Detect which cell encompasses the target text, then output its (X, Y) center coordinate. 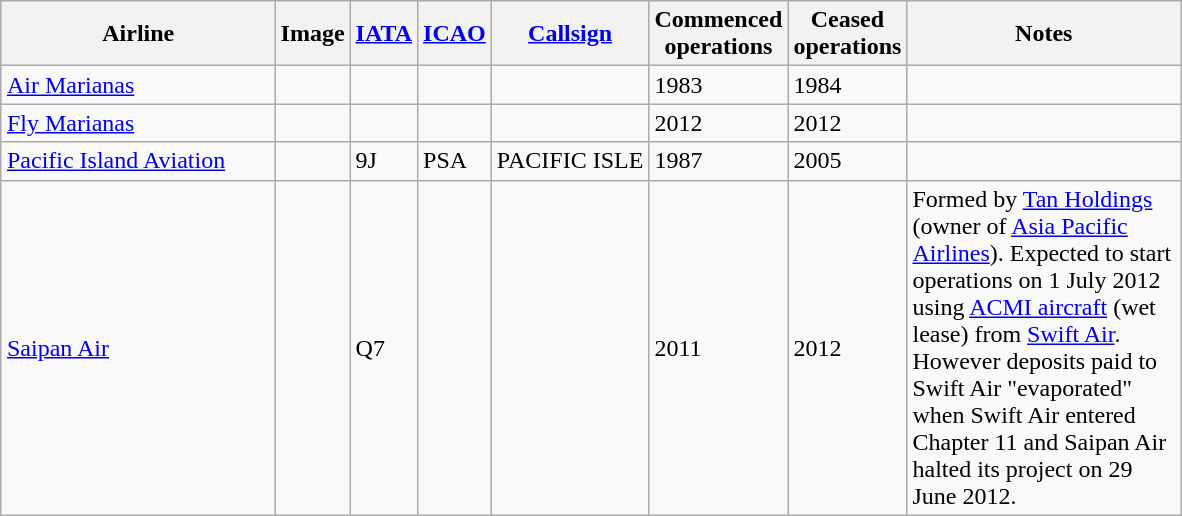
Commencedoperations (718, 34)
Callsign (570, 34)
ICAO (455, 34)
Pacific Island Aviation (138, 161)
Ceasedoperations (848, 34)
Saipan Air (138, 348)
PACIFIC ISLE (570, 161)
1987 (718, 161)
IATA (384, 34)
2011 (718, 348)
2005 (848, 161)
Airline (138, 34)
1984 (848, 85)
Image (312, 34)
Q7 (384, 348)
Air Marianas (138, 85)
Fly Marianas (138, 123)
9J (384, 161)
Notes (1044, 34)
PSA (455, 161)
1983 (718, 85)
